Pinpoint the cell where the given text exists, returning its [x, y] midpoint coordinate. 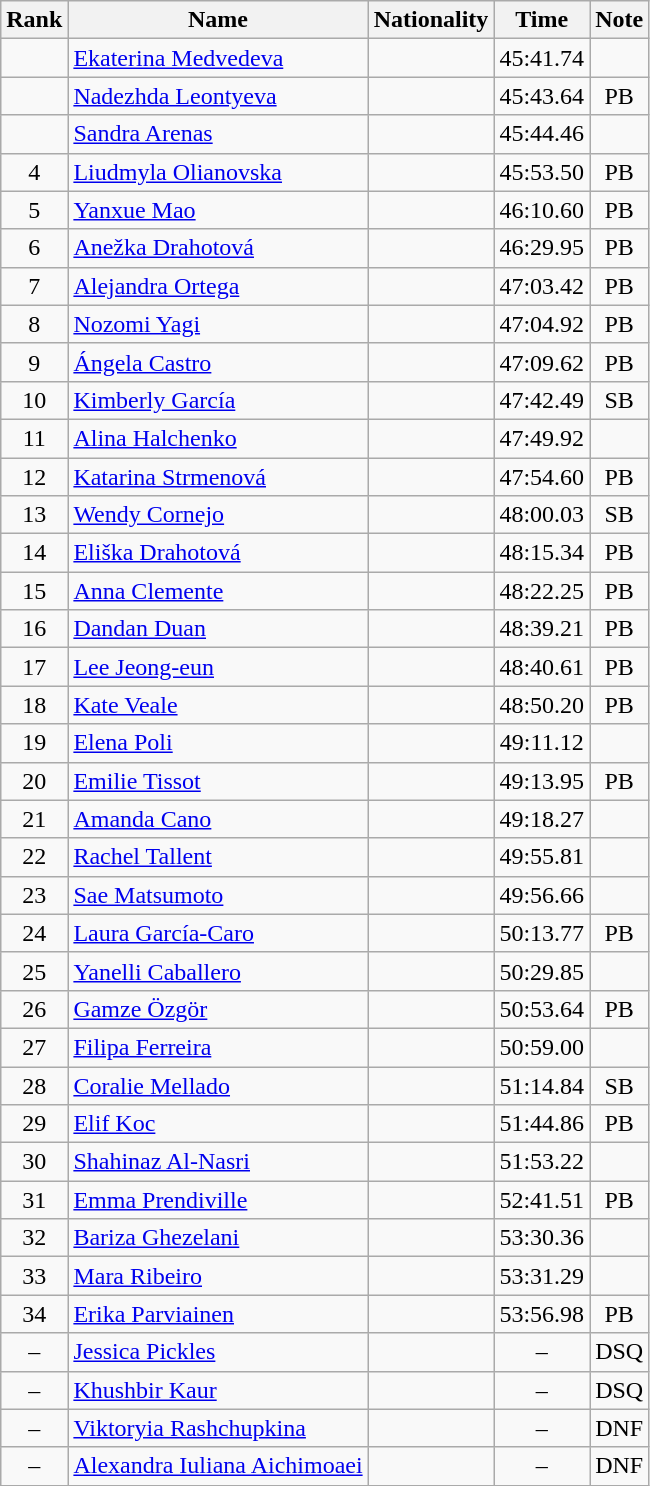
Ekaterina Medvedeva [218, 58]
48:15.34 [542, 553]
Emilie Tissot [218, 781]
20 [34, 781]
8 [34, 324]
Elena Poli [218, 743]
Nationality [431, 20]
Time [542, 20]
51:44.86 [542, 1124]
48:00.03 [542, 515]
Lee Jeong-eun [218, 667]
50:59.00 [542, 1047]
5 [34, 210]
Emma Prendiville [218, 1200]
29 [34, 1124]
Elif Koc [218, 1124]
Anežka Drahotová [218, 248]
50:29.85 [542, 971]
19 [34, 743]
Katarina Strmenová [218, 477]
48:50.20 [542, 705]
26 [34, 1009]
22 [34, 857]
32 [34, 1238]
7 [34, 286]
Anna Clemente [218, 591]
48:39.21 [542, 629]
48:40.61 [542, 667]
49:13.95 [542, 781]
Ángela Castro [218, 362]
30 [34, 1162]
16 [34, 629]
Sandra Arenas [218, 134]
48:22.25 [542, 591]
45:43.64 [542, 96]
45:44.46 [542, 134]
47:42.49 [542, 400]
12 [34, 477]
6 [34, 248]
Khushbir Kaur [218, 1390]
34 [34, 1314]
Liudmyla Olianovska [218, 172]
Yanxue Mao [218, 210]
27 [34, 1047]
4 [34, 172]
Filipa Ferreira [218, 1047]
53:31.29 [542, 1276]
Viktoryia Rashchupkina [218, 1428]
49:56.66 [542, 895]
49:18.27 [542, 819]
45:53.50 [542, 172]
33 [34, 1276]
24 [34, 933]
Jessica Pickles [218, 1352]
Kate Veale [218, 705]
Name [218, 20]
50:13.77 [542, 933]
Nadezhda Leontyeva [218, 96]
45:41.74 [542, 58]
Gamze Özgör [218, 1009]
Mara Ribeiro [218, 1276]
11 [34, 438]
Yanelli Caballero [218, 971]
13 [34, 515]
Alexandra Iuliana Aichimoaei [218, 1466]
Note [620, 20]
Shahinaz Al-Nasri [218, 1162]
28 [34, 1085]
47:54.60 [542, 477]
Amanda Cano [218, 819]
23 [34, 895]
9 [34, 362]
Alina Halchenko [218, 438]
49:11.12 [542, 743]
47:09.62 [542, 362]
Alejandra Ortega [218, 286]
Eliška Drahotová [218, 553]
53:30.36 [542, 1238]
46:29.95 [542, 248]
Wendy Cornejo [218, 515]
10 [34, 400]
18 [34, 705]
Nozomi Yagi [218, 324]
Coralie Mellado [218, 1085]
47:03.42 [542, 286]
51:53.22 [542, 1162]
17 [34, 667]
Bariza Ghezelani [218, 1238]
50:53.64 [542, 1009]
47:04.92 [542, 324]
Kimberly García [218, 400]
53:56.98 [542, 1314]
Dandan Duan [218, 629]
Laura García-Caro [218, 933]
51:14.84 [542, 1085]
49:55.81 [542, 857]
46:10.60 [542, 210]
Erika Parviainen [218, 1314]
Sae Matsumoto [218, 895]
21 [34, 819]
52:41.51 [542, 1200]
25 [34, 971]
Rank [34, 20]
31 [34, 1200]
14 [34, 553]
Rachel Tallent [218, 857]
47:49.92 [542, 438]
15 [34, 591]
